Return the [X, Y] coordinate for the center point of the cell that contains the specified text.  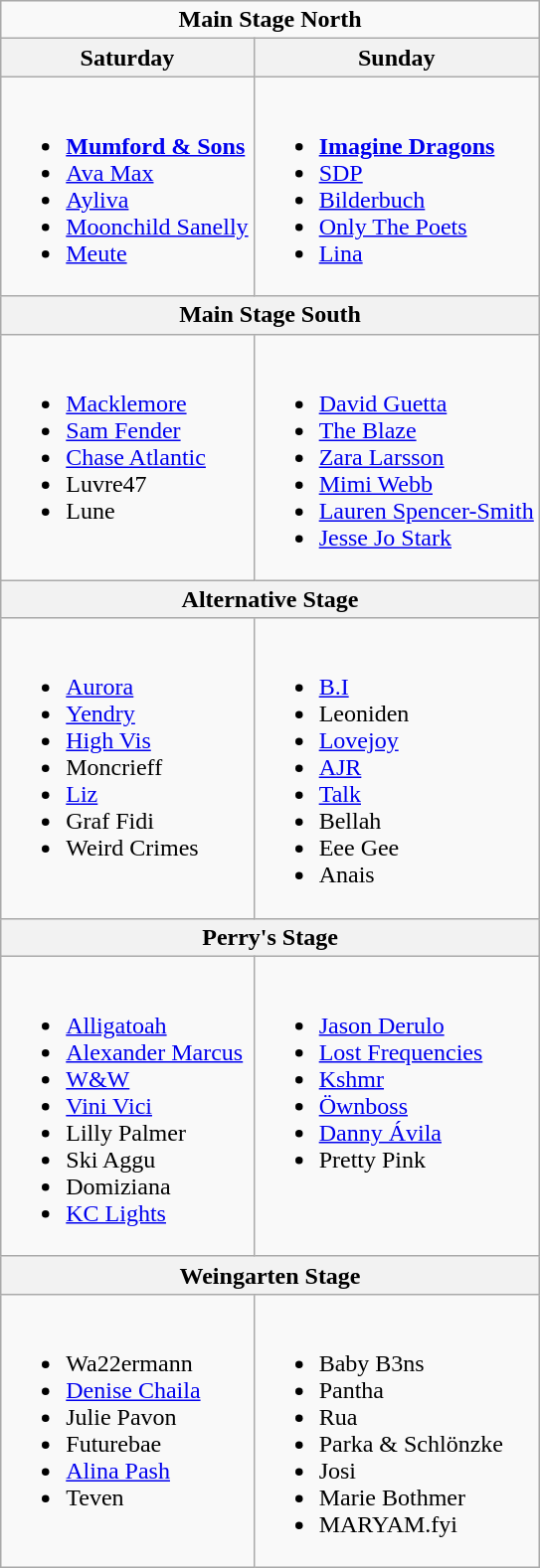
MacklemoreSam FenderChase AtlanticLuvre47Lune [127, 457]
B.ILeonidenLovejoyAJRTalkBellahEee GeeAnais [396, 768]
AuroraYendryHigh VisMoncrieffLizGraf FidiWeird Crimes [127, 768]
Sunday [396, 58]
Main Stage North [270, 20]
Mumford & SonsAva MaxAylivaMoonchild SanellyMeute [127, 187]
Main Stage South [270, 315]
Wa22ermannDenise ChailaJulie PavonFuturebaeAlina PashTeven [127, 1431]
Perry's Stage [270, 937]
Saturday [127, 58]
Weingarten Stage [270, 1275]
Baby B3nsPanthaRuaParka & SchlönzkeJosiMarie BothmerMARYAM.fyi [396, 1431]
Jason DeruloLost FrequenciesKshmrÖwnbossDanny ÁvilaPretty Pink [396, 1106]
AlligatoahAlexander MarcusW&WVini ViciLilly PalmerSki AgguDomizianaKC Lights [127, 1106]
Imagine DragonsSDPBilderbuchOnly The PoetsLina [396, 187]
Alternative Stage [270, 599]
David GuettaThe BlazeZara LarssonMimi WebbLauren Spencer-SmithJesse Jo Stark [396, 457]
